Locate the cell with the specified text and output its [x, y] center coordinate. 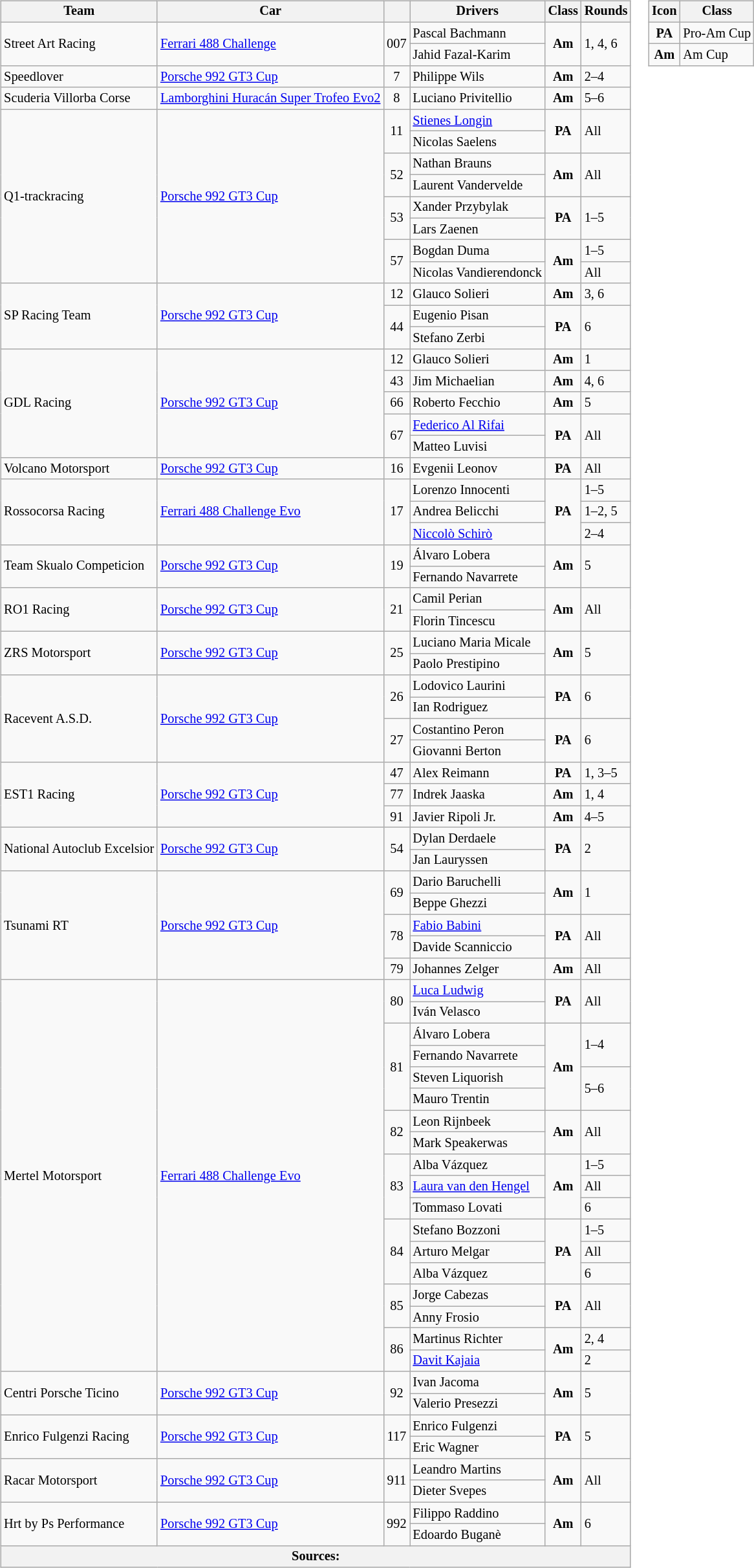
19 [396, 566]
Anny Frosio [477, 1317]
83 [396, 1186]
Roberto Fecchio [477, 403]
Steven Liquorish [477, 1078]
Pascal Bachmann [477, 33]
86 [396, 1350]
Luciano Maria Micale [477, 643]
Jim Michaelian [477, 381]
2, 4 [607, 1339]
Iván Velasco [477, 1013]
Racevent A.S.D. [79, 719]
Enrico Fulgenzi [477, 1426]
78 [396, 936]
Eric Wagner [477, 1448]
ZRS Motorsport [79, 653]
1, 3–5 [607, 773]
Team Skualo Competicion [79, 566]
Fabio Babini [477, 925]
Xander Przybylak [477, 208]
Matteo Luvisi [477, 447]
007 [396, 44]
26 [396, 697]
Niccolò Schirò [477, 533]
Nicolas Saelens [477, 142]
Lodovico Laurini [477, 686]
Luciano Privitellio [477, 98]
3, 6 [607, 294]
91 [396, 817]
85 [396, 1306]
Rounds [607, 12]
Davide Scanniccio [477, 947]
Giovanni Berton [477, 751]
Arturo Melgar [477, 1252]
Drivers [477, 12]
Ivan Jacoma [477, 1382]
Enrico Fulgenzi Racing [79, 1437]
Pro-Am Cup [716, 33]
Scuderia Villorba Corse [79, 98]
Evgenii Leonov [477, 468]
Edoardo Buganè [477, 1535]
Q1-trackracing [79, 197]
Lars Zaenen [477, 229]
GDL Racing [79, 403]
Dieter Svepes [477, 1491]
11 [396, 131]
Valerio Presezzi [477, 1404]
Laurent Vandervelde [477, 186]
Centri Porsche Ticino [79, 1393]
National Autoclub Excelsior [79, 850]
Street Art Racing [79, 44]
17 [396, 512]
Stefano Zerbi [477, 338]
67 [396, 436]
Dario Baruchelli [477, 882]
8 [396, 98]
Speedlover [79, 77]
Filippo Raddino [477, 1513]
Costantino Peron [477, 729]
Car [270, 12]
80 [396, 1001]
16 [396, 468]
44 [396, 327]
4–5 [607, 817]
Stefano Bozzoni [477, 1230]
57 [396, 261]
Johannes Zelger [477, 969]
117 [396, 1437]
1–2, 5 [607, 512]
Mertel Motorsport [79, 1176]
Bogdan Duma [477, 251]
Andrea Belicchi [477, 512]
27 [396, 740]
992 [396, 1523]
Paolo Prestipino [477, 664]
79 [396, 969]
7 [396, 77]
Camil Perian [477, 599]
Indrek Jaaska [477, 795]
Federico Al Rifai [477, 425]
25 [396, 653]
Stienes Longin [477, 120]
Leandro Martins [477, 1470]
Hrt by Ps Performance [79, 1523]
Nathan Brauns [477, 164]
911 [396, 1481]
Lorenzo Innocenti [477, 490]
Alex Reimann [477, 773]
Tommaso Lovati [477, 1208]
54 [396, 850]
92 [396, 1393]
Nicolas Vandierendonck [477, 273]
Javier Ripoli Jr. [477, 817]
Jorge Cabezas [477, 1295]
4, 6 [607, 381]
1–4 [607, 1045]
Florin Tincescu [477, 621]
Am Cup [716, 55]
RO1 Racing [79, 609]
EST1 Racing [79, 795]
Davit Kajaia [477, 1360]
Philippe Wils [477, 77]
Martinus Richter [477, 1339]
82 [396, 1132]
47 [396, 773]
Ferrari 488 Challenge [270, 44]
69 [396, 892]
Mauro Trentin [477, 1099]
1, 4 [607, 795]
Rossocorsa Racing [79, 512]
Sources: [316, 1556]
Beppe Ghezzi [477, 904]
Racar Motorsport [79, 1481]
Dylan Derdaele [477, 839]
21 [396, 609]
Lamborghini Huracán Super Trofeo Evo2 [270, 98]
81 [396, 1067]
52 [396, 175]
1, 4, 6 [607, 44]
77 [396, 795]
Volcano Motorsport [79, 468]
Tsunami RT [79, 925]
Eugenio Pisan [477, 316]
Luca Ludwig [477, 991]
43 [396, 381]
66 [396, 403]
Icon [664, 12]
Ian Rodriguez [477, 708]
Jahid Fazal-Karim [477, 55]
Mark Speakerwas [477, 1143]
53 [396, 219]
Leon Rijnbeek [477, 1121]
Team [79, 12]
Jan Lauryssen [477, 860]
84 [396, 1252]
SP Racing Team [79, 316]
Laura van den Hengel [477, 1187]
